Search for the cell housing the specified text and yield its (x, y) center coordinate. 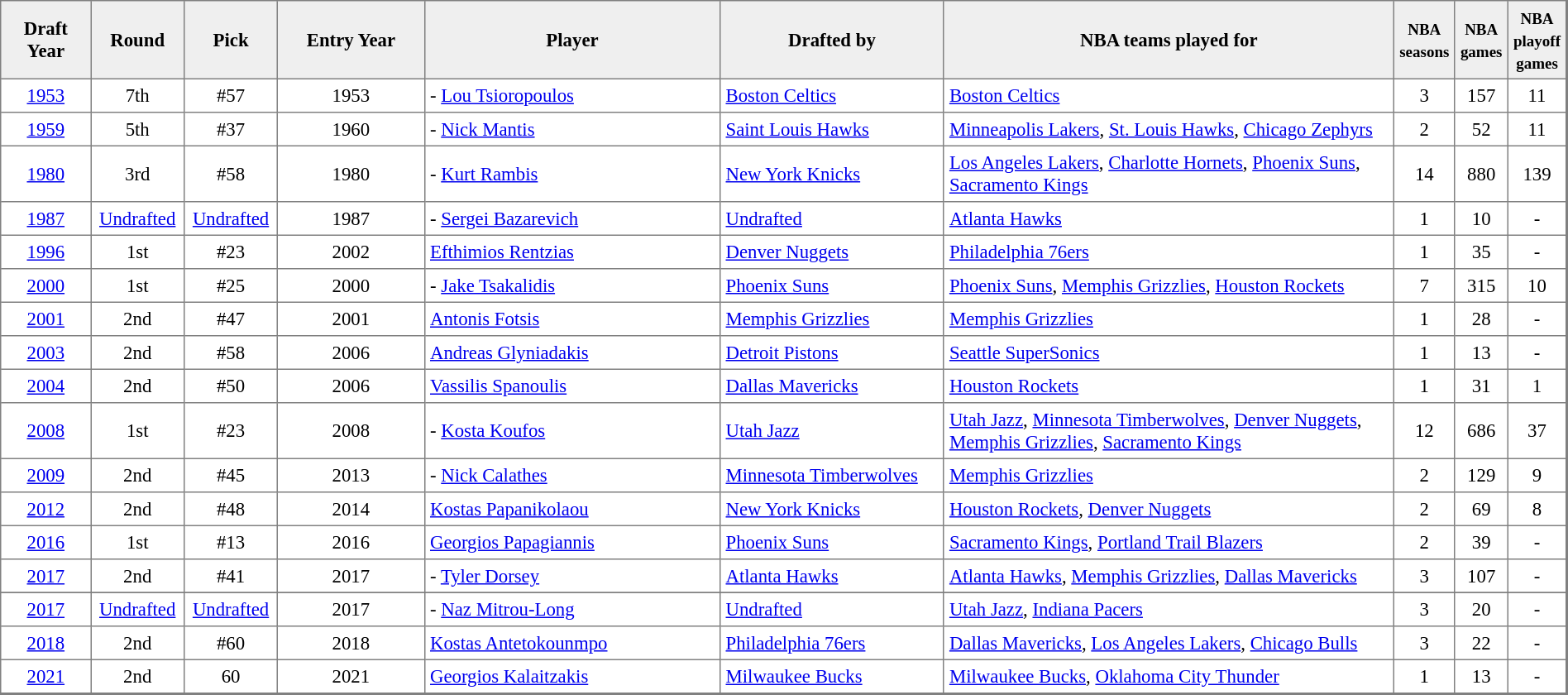
39 (1481, 542)
#25 (232, 285)
Denver Nuggets (832, 252)
Player (572, 40)
- Kosta Koufos (572, 431)
Kostas Papanikolaou (572, 509)
9 (1537, 475)
7th (137, 95)
Houston Rockets (1169, 386)
- Kurt Rambis (572, 174)
2014 (351, 509)
Vassilis Spanoulis (572, 386)
Antonis Fotsis (572, 319)
NBA teams played for (1169, 40)
1960 (351, 129)
Entry Year (351, 40)
37 (1537, 431)
#48 (232, 509)
Saint Louis Hawks (832, 129)
1959 (46, 129)
52 (1481, 129)
#13 (232, 542)
157 (1481, 95)
- Lou Tsioropoulos (572, 95)
NBA games (1481, 40)
22 (1481, 643)
#60 (232, 643)
Andreas Glyniadakis (572, 352)
686 (1481, 431)
Utah Jazz (832, 431)
Minneapolis Lakers, St. Louis Hawks, Chicago Zephyrs (1169, 129)
Drafted by (832, 40)
2012 (46, 509)
2013 (351, 475)
Draft Year (46, 40)
Detroit Pistons (832, 352)
Milwaukee Bucks (832, 677)
#41 (232, 576)
5th (137, 129)
3rd (137, 174)
Houston Rockets, Denver Nuggets (1169, 509)
Efthimios Rentzias (572, 252)
Round (137, 40)
69 (1481, 509)
Milwaukee Bucks, Oklahoma City Thunder (1169, 677)
880 (1481, 174)
7 (1424, 285)
Atlanta Hawks, Memphis Grizzlies, Dallas Mavericks (1169, 576)
NBA playoff games (1537, 40)
Dallas Mavericks (832, 386)
#47 (232, 319)
315 (1481, 285)
8 (1537, 509)
#57 (232, 95)
Utah Jazz, Indiana Pacers (1169, 609)
2009 (46, 475)
Utah Jazz, Minnesota Timberwolves, Denver Nuggets, Memphis Grizzlies, Sacramento Kings (1169, 431)
31 (1481, 386)
1996 (46, 252)
20 (1481, 609)
14 (1424, 174)
Los Angeles Lakers, Charlotte Hornets, Phoenix Suns, Sacramento Kings (1169, 174)
2002 (351, 252)
#45 (232, 475)
#37 (232, 129)
107 (1481, 576)
Kostas Antetokounmpo (572, 643)
- Nick Calathes (572, 475)
12 (1424, 431)
- Tyler Dorsey (572, 576)
139 (1537, 174)
60 (232, 677)
Minnesota Timberwolves (832, 475)
35 (1481, 252)
2003 (46, 352)
Pick (232, 40)
28 (1481, 319)
Georgios Papagiannis (572, 542)
- Sergei Bazarevich (572, 218)
- Naz Mitrou-Long (572, 609)
Seattle SuperSonics (1169, 352)
- Jake Tsakalidis (572, 285)
Georgios Kalaitzakis (572, 677)
129 (1481, 475)
Sacramento Kings, Portland Trail Blazers (1169, 542)
NBA seasons (1424, 40)
Phoenix Suns, Memphis Grizzlies, Houston Rockets (1169, 285)
#50 (232, 386)
- Nick Mantis (572, 129)
2004 (46, 386)
Dallas Mavericks, Los Angeles Lakers, Chicago Bulls (1169, 643)
